From the cell containing the given text, extract its center point as [X, Y] coordinate. 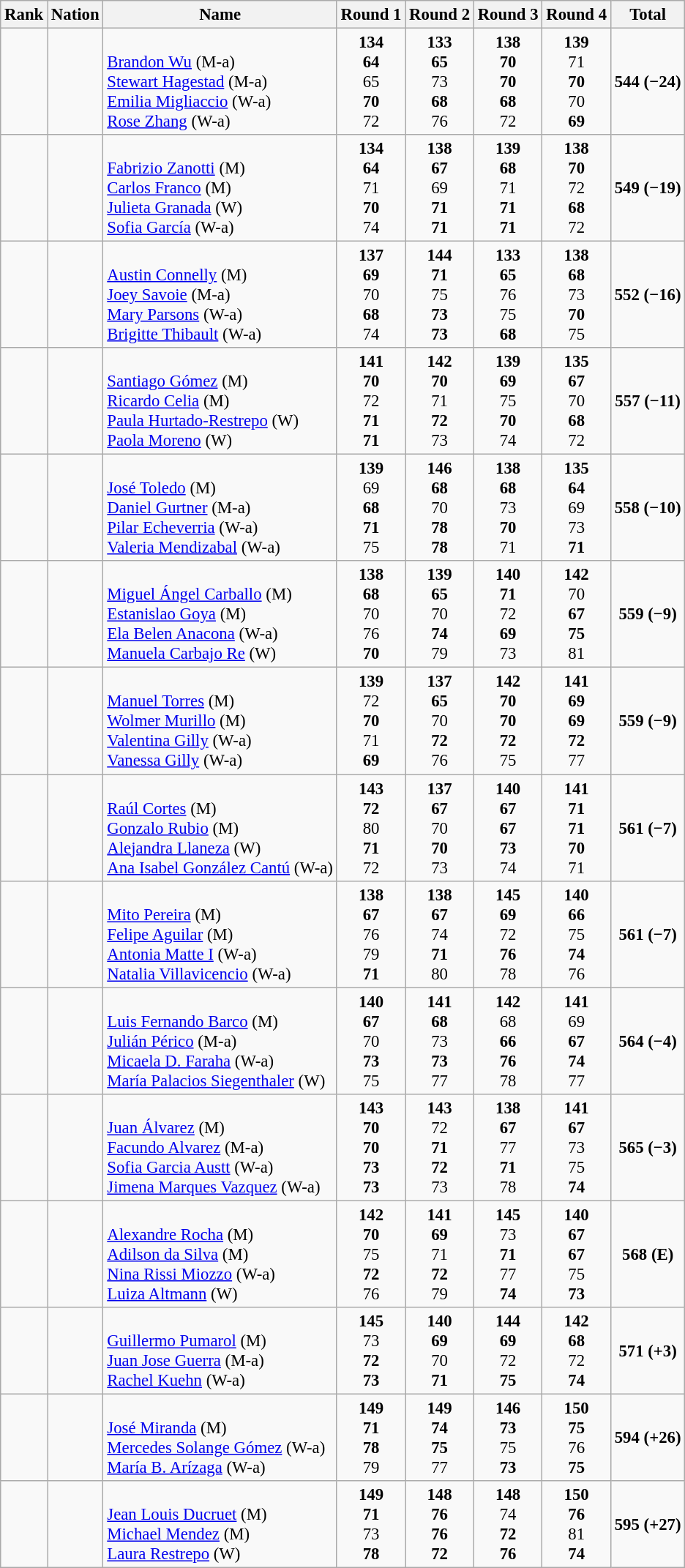
594 (+26) [647, 1438]
14268667678 [508, 1041]
13870706872 [508, 82]
13867747180 [440, 934]
Total [647, 15]
149747577 [440, 1438]
Round 4 [577, 15]
14067677374 [508, 828]
Fabrizio Zanotti (M)Carlos Franco (M)Julieta Granada (W)Sofia García (W-a) [220, 188]
14066757476 [577, 934]
148747276 [508, 1524]
13868737071 [508, 508]
Round 1 [371, 15]
13868737075 [577, 295]
14471757373 [440, 295]
142687274 [577, 1351]
14668707878 [440, 508]
14067707375 [371, 1041]
Austin Connelly (M)Joey Savoie (M-a)Mary Parsons (W-a)Brigitte Thibault (W-a) [220, 295]
149717879 [371, 1438]
565 (−3) [647, 1147]
José Miranda (M)Mercedes Solange Gómez (W-a)María B. Arízaga (W-a) [220, 1438]
Miguel Ángel Carballo (M)Estanislao Goya (M)Ela Belen Anacona (W-a)Manuela Carbajo Re (W) [220, 614]
13972707169 [371, 721]
14270717273 [440, 401]
14067677573 [577, 1254]
14168737377 [440, 1041]
Nation [75, 15]
14170727171 [371, 401]
150757675 [577, 1438]
549 (−19) [647, 188]
14270707275 [508, 721]
Mito Pereira (M)Felipe Aguilar (M)Antonia Matte I (W-a)Natalia Villavicencio (W-a) [220, 934]
13867767971 [371, 934]
Alexandre Rocha (M)Adilson da Silva (M)Nina Rissi Miozzo (W-a)Luiza Altmann (W) [220, 1254]
145737273 [371, 1351]
14569727678 [508, 934]
558 (−10) [647, 508]
13870726872 [577, 188]
14372717273 [440, 1147]
13567706872 [577, 401]
146737573 [508, 1438]
13564697371 [577, 508]
140697071 [440, 1351]
13365767568 [508, 295]
Raúl Cortes (M)Gonzalo Rubio (M)Alejandra Llaneza (W)Ana Isabel González Cantú (W-a) [220, 828]
14372807172 [371, 828]
13968717171 [508, 188]
Round 2 [440, 15]
13971707069 [577, 82]
13867777178 [508, 1147]
14270757276 [371, 1254]
14370707373 [371, 1147]
13769706874 [371, 295]
13969757074 [508, 401]
149717378 [371, 1524]
144697275 [508, 1351]
14071726973 [508, 614]
13868707670 [371, 614]
571 (+3) [647, 1351]
Name [220, 15]
14573717774 [508, 1254]
13867697171 [440, 188]
14167737574 [577, 1147]
564 (−4) [647, 1041]
Juan Álvarez (M)Facundo Alvarez (M-a)Sofia Garcia Austt (W-a)Jimena Marques Vazquez (W-a) [220, 1147]
13765707276 [440, 721]
568 (E) [647, 1254]
Round 3 [508, 15]
Manuel Torres (M)Wolmer Murillo (M)Valentina Gilly (W-a)Vanessa Gilly (W-a) [220, 721]
Jean Louis Ducruet (M)Michael Mendez (M)Laura Restrepo (W) [220, 1524]
13464657072 [371, 82]
13767707073 [440, 828]
14169697277 [577, 721]
Luis Fernando Barco (M)Julián Périco (M-a)Micaela D. Faraha (W-a)María Palacios Siegenthaler (W) [220, 1041]
14171717071 [577, 828]
595 (+27) [647, 1524]
13365736876 [440, 82]
13464717074 [371, 188]
13965707479 [440, 614]
José Toledo (M)Daniel Gurtner (M-a)Pilar Echeverria (W-a)Valeria Mendizabal (W-a) [220, 508]
14169717279 [440, 1254]
Rank [24, 15]
544 (−24) [647, 82]
13969687175 [371, 508]
Brandon Wu (M-a)Stewart Hagestad (M-a)Emilia Migliaccio (W-a)Rose Zhang (W-a) [220, 82]
150768174 [577, 1524]
14270677581 [577, 614]
552 (−16) [647, 295]
557 (−11) [647, 401]
Santiago Gómez (M)Ricardo Celia (M)Paula Hurtado-Restrepo (W)Paola Moreno (W) [220, 401]
14169677477 [577, 1041]
148767672 [440, 1524]
Guillermo Pumarol (M)Juan Jose Guerra (M-a)Rachel Kuehn (W-a) [220, 1351]
